Find where the given text appears and provide that cell's center as [X, Y] coordinate. 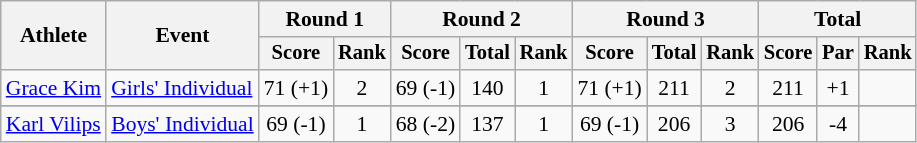
Athlete [54, 36]
Round 1 [325, 19]
137 [488, 124]
68 (-2) [426, 124]
Round 3 [666, 19]
Girls' Individual [182, 88]
-4 [838, 124]
Karl Vilips [54, 124]
Round 2 [482, 19]
Par [838, 54]
Event [182, 36]
140 [488, 88]
3 [730, 124]
+1 [838, 88]
Boys' Individual [182, 124]
Grace Kim [54, 88]
